Provide the (X, Y) coordinate of the cell's center where the given text is located.  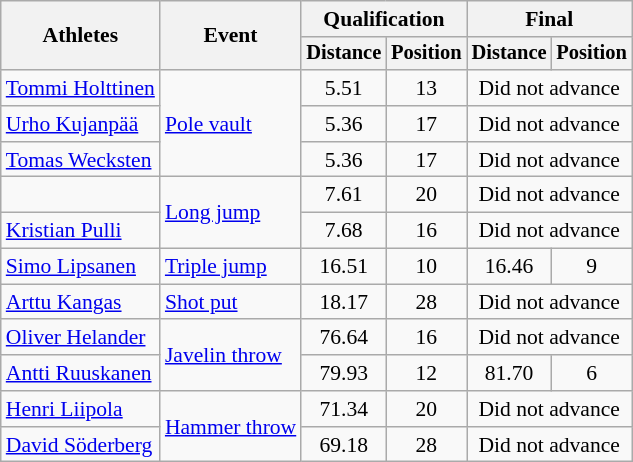
Shot put (230, 302)
Henri Liipola (80, 409)
Qualification (384, 19)
Triple jump (230, 267)
Tomas Wecksten (80, 160)
Simo Lipsanen (80, 267)
Event (230, 36)
Pole vault (230, 124)
10 (426, 267)
18.17 (344, 302)
12 (426, 373)
28 (426, 302)
Kristian Pulli (80, 231)
76.64 (344, 338)
Arttu Kangas (80, 302)
Antti Ruuskanen (80, 373)
16.51 (344, 267)
5.51 (344, 88)
Javelin throw (230, 356)
6 (591, 373)
Hammer throw (230, 426)
13 (426, 88)
Urho Kujanpää (80, 124)
16.46 (510, 267)
Final (550, 19)
81.70 (510, 373)
Oliver Helander (80, 338)
Long jump (230, 212)
Tommi Holttinen (80, 88)
9 (591, 267)
79.93 (344, 373)
7.68 (344, 231)
Athletes (80, 36)
71.34 (344, 409)
7.61 (344, 195)
